Return [x, y] of the center of cell containing provided text 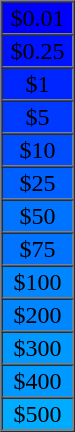
$400 [38, 380]
$300 [38, 348]
$75 [38, 248]
$10 [38, 150]
$5 [38, 116]
$1 [38, 84]
$0.01 [38, 18]
$100 [38, 282]
$500 [38, 414]
$25 [38, 182]
$50 [38, 216]
$200 [38, 314]
$0.25 [38, 50]
